Return the [x, y] coordinate for the center point of the cell that contains the specified text.  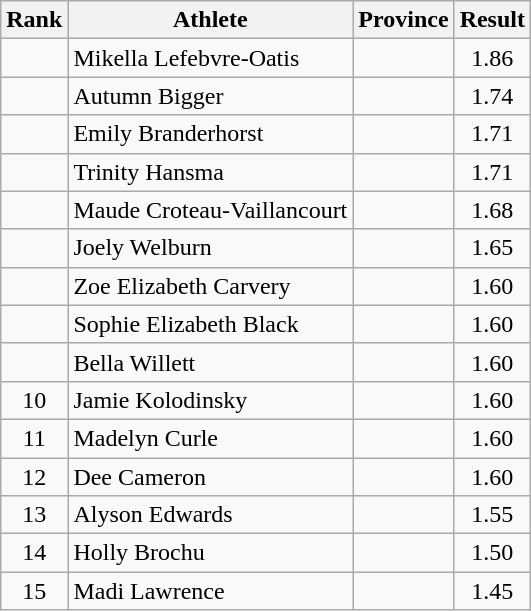
14 [34, 553]
1.74 [492, 96]
Bella Willett [210, 362]
10 [34, 400]
Athlete [210, 20]
Joely Welburn [210, 248]
1.45 [492, 591]
Madelyn Curle [210, 438]
1.50 [492, 553]
Alyson Edwards [210, 515]
Zoe Elizabeth Carvery [210, 286]
Result [492, 20]
Autumn Bigger [210, 96]
Sophie Elizabeth Black [210, 324]
1.68 [492, 210]
Trinity Hansma [210, 172]
Madi Lawrence [210, 591]
1.55 [492, 515]
1.86 [492, 58]
Mikella Lefebvre-Oatis [210, 58]
Rank [34, 20]
11 [34, 438]
Dee Cameron [210, 477]
Province [404, 20]
15 [34, 591]
1.65 [492, 248]
Jamie Kolodinsky [210, 400]
Maude Croteau-Vaillancourt [210, 210]
Emily Branderhorst [210, 134]
13 [34, 515]
Holly Brochu [210, 553]
12 [34, 477]
